Output the (x, y) coordinate of the center of the cell containing the given text.  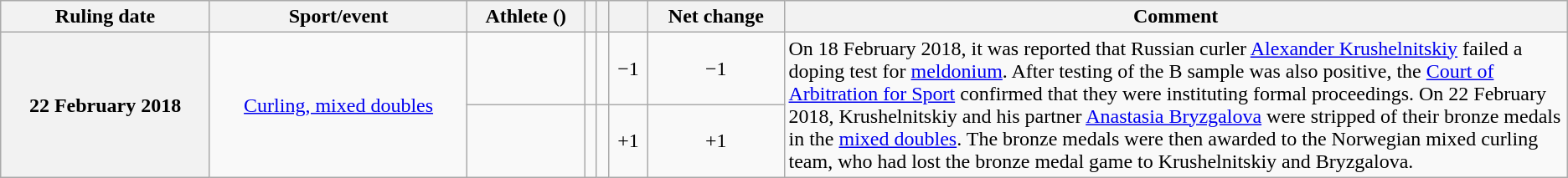
Net change (716, 17)
22 February 2018 (106, 105)
Athlete () (526, 17)
Curling, mixed doubles (338, 105)
Sport/event (338, 17)
Comment (1176, 17)
Ruling date (106, 17)
